Output the (X, Y) coordinate of the center of the cell containing the given text.  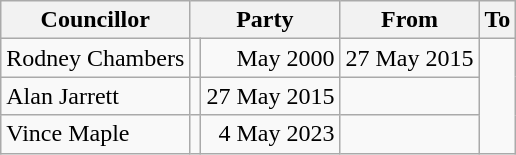
4 May 2023 (270, 134)
Rodney Chambers (96, 58)
Alan Jarrett (96, 96)
Vince Maple (96, 134)
May 2000 (270, 58)
Councillor (96, 20)
To (498, 20)
From (410, 20)
Party (265, 20)
